Capture the cell that displays the provided text and extract its [X, Y] central coordinate. 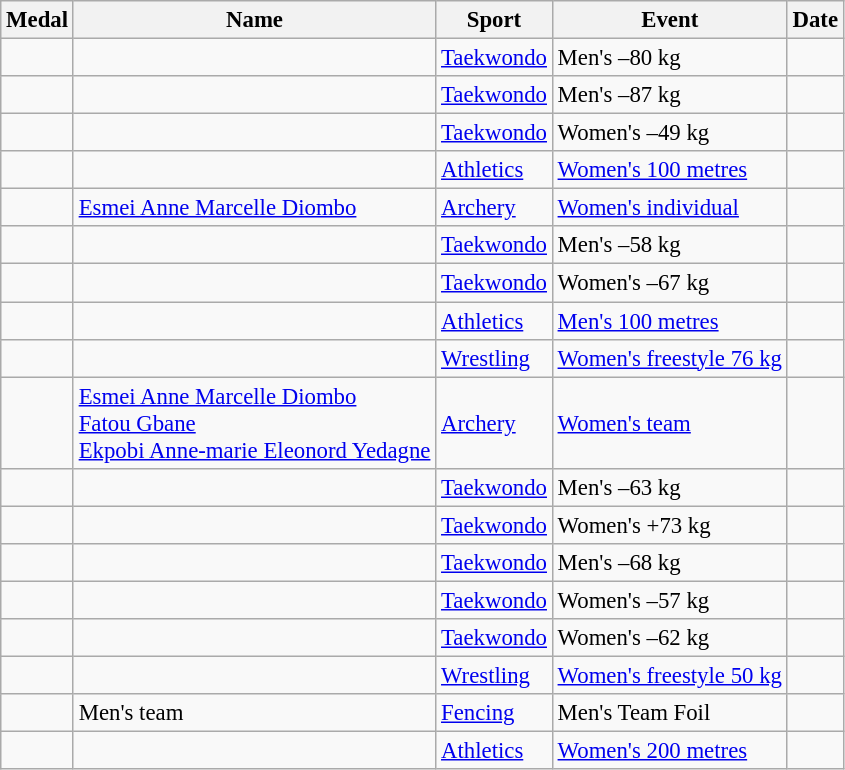
Women's freestyle 50 kg [670, 675]
Sport [494, 20]
Men's –63 kg [670, 487]
Men's –68 kg [670, 563]
Esmei Anne Marcelle DiomboFatou GbaneEkpobi Anne-marie Eleonord Yedagne [254, 423]
Women's +73 kg [670, 525]
Women's –49 kg [670, 133]
Women's team [670, 423]
Event [670, 20]
Men's –58 kg [670, 245]
Men's 100 metres [670, 321]
Date [815, 20]
Fencing [494, 713]
Women's freestyle 76 kg [670, 358]
Men's –87 kg [670, 95]
Men's –80 kg [670, 58]
Women's 100 metres [670, 170]
Women's –67 kg [670, 283]
Men's Team Foil [670, 713]
Women's –57 kg [670, 600]
Men's team [254, 713]
Women's 200 metres [670, 751]
Medal [38, 20]
Women's –62 kg [670, 638]
Women's individual [670, 208]
Name [254, 20]
Esmei Anne Marcelle Diombo [254, 208]
